Output the [x, y] coordinate of the center of the cell containing the given text.  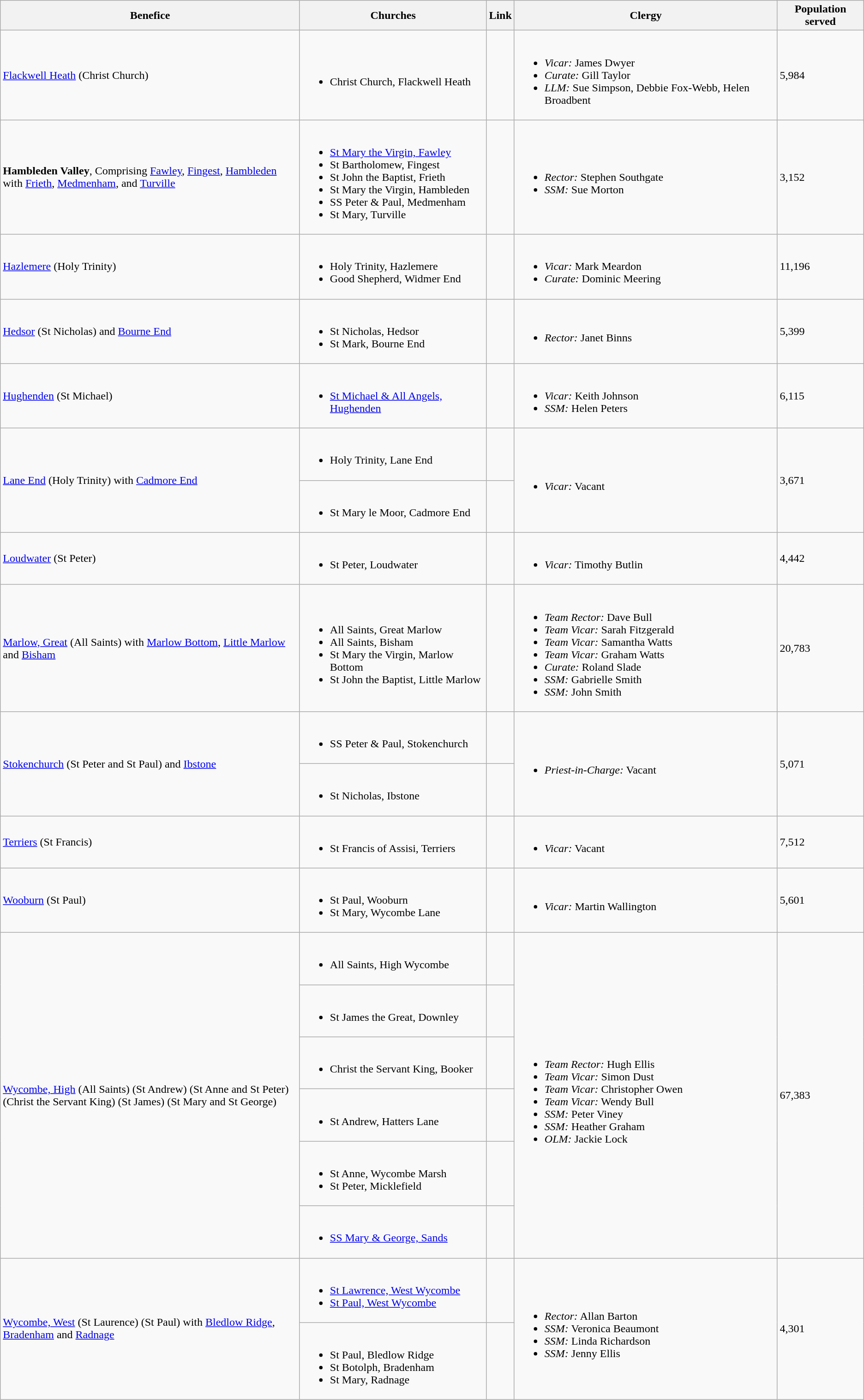
Wycombe, West (St Laurence) (St Paul) with Bledlow Ridge, Bradenham and Radnage [150, 1329]
Rector: Janet Binns [646, 331]
Team Rector: Hugh EllisTeam Vicar: Simon DustTeam Vicar: Christopher OwenTeam Vicar: Wendy BullSSM: Peter VineySSM: Heather GrahamOLM: Jackie Lock [646, 1095]
St Paul, WooburnSt Mary, Wycombe Lane [393, 900]
Rector: Allan BartonSSM: Veronica BeaumontSSM: Linda RichardsonSSM: Jenny Ellis [646, 1329]
20,783 [821, 648]
St Andrew, Hatters Lane [393, 1115]
All Saints, Great MarlowAll Saints, BishamSt Mary the Virgin, Marlow BottomSt John the Baptist, Little Marlow [393, 648]
Vicar: Timothy Butlin [646, 558]
St James the Great, Downley [393, 1011]
Population served [821, 16]
7,512 [821, 841]
St Michael & All Angels, Hughenden [393, 396]
Hughenden (St Michael) [150, 396]
Vicar: Martin Wallington [646, 900]
Christ the Servant King, Booker [393, 1063]
Holy Trinity, HazlemereGood Shepherd, Widmer End [393, 267]
Terriers (St Francis) [150, 841]
3,152 [821, 177]
Wycombe, High (All Saints) (St Andrew) (St Anne and St Peter) (Christ the Servant King) (St James) (St Mary and St George) [150, 1095]
Priest-in-Charge: Vacant [646, 763]
All Saints, High Wycombe [393, 959]
Vicar: James DwyerCurate: Gill TaylorLLM: Sue Simpson, Debbie Fox-Webb, Helen Broadbent [646, 75]
St Paul, Bledlow RidgeSt Botolph, BradenhamSt Mary, Radnage [393, 1361]
St Francis of Assisi, Terriers [393, 841]
Christ Church, Flackwell Heath [393, 75]
67,383 [821, 1095]
Hazlemere (Holy Trinity) [150, 267]
Hedsor (St Nicholas) and Bourne End [150, 331]
Wooburn (St Paul) [150, 900]
St Nicholas, Hedsor St Mark, Bourne End [393, 331]
Flackwell Heath (Christ Church) [150, 75]
St Peter, Loudwater [393, 558]
Benefice [150, 16]
Lane End (Holy Trinity) with Cadmore End [150, 480]
Vicar: Mark MeardonCurate: Dominic Meering [646, 267]
St Mary the Virgin, FawleySt Bartholomew, FingestSt John the Baptist, FriethSt Mary the Virgin, HambledenSS Peter & Paul, MedmenhamSt Mary, Turville [393, 177]
3,671 [821, 480]
Stokenchurch (St Peter and St Paul) and Ibstone [150, 763]
St Mary le Moor, Cadmore End [393, 506]
6,115 [821, 396]
SS Mary & George, Sands [393, 1232]
SS Peter & Paul, Stokenchurch [393, 737]
St Lawrence, West WycombeSt Paul, West Wycombe [393, 1290]
Marlow, Great (All Saints) with Marlow Bottom, Little Marlow and Bisham [150, 648]
St Anne, Wycombe MarshSt Peter, Micklefield [393, 1174]
St Nicholas, Ibstone [393, 790]
Clergy [646, 16]
Loudwater (St Peter) [150, 558]
Vicar: Keith JohnsonSSM: Helen Peters [646, 396]
Rector: Stephen SouthgateSSM: Sue Morton [646, 177]
Holy Trinity, Lane End [393, 454]
Link [500, 16]
4,442 [821, 558]
Churches [393, 16]
5,071 [821, 763]
5,399 [821, 331]
5,601 [821, 900]
4,301 [821, 1329]
Hambleden Valley, Comprising Fawley, Fingest, Hambleden with Frieth, Medmenham, and Turville [150, 177]
11,196 [821, 267]
5,984 [821, 75]
